From the cell containing the given text, extract its center point as (x, y) coordinate. 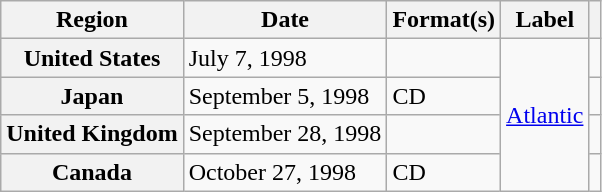
Atlantic (545, 115)
Date (285, 20)
United States (92, 58)
September 28, 1998 (285, 134)
October 27, 1998 (285, 172)
July 7, 1998 (285, 58)
Japan (92, 96)
Region (92, 20)
September 5, 1998 (285, 96)
United Kingdom (92, 134)
Label (545, 20)
Canada (92, 172)
Format(s) (444, 20)
